Determine the [x, y] coordinate at the center of the cell enclosing the given text.  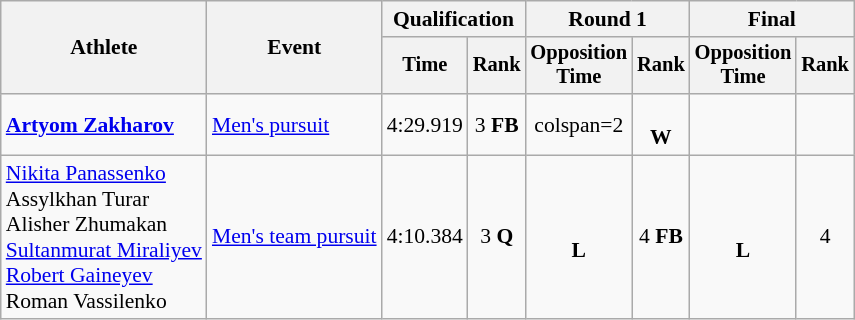
Event [294, 48]
4 [825, 238]
colspan=2 [580, 124]
Qualification [454, 19]
W [661, 124]
4:29.919 [425, 124]
Time [425, 66]
Men's team pursuit [294, 238]
Round 1 [608, 19]
Final [772, 19]
3 FB [497, 124]
Artyom Zakharov [104, 124]
Athlete [104, 48]
3 Q [497, 238]
Men's pursuit [294, 124]
4:10.384 [425, 238]
Nikita PanassenkoAssylkhan TurarAlisher ZhumakanSultanmurat MiraliyevRobert GaineyevRoman Vassilenko [104, 238]
4 FB [661, 238]
